Detect which cell encompasses the target text, then output its [x, y] center coordinate. 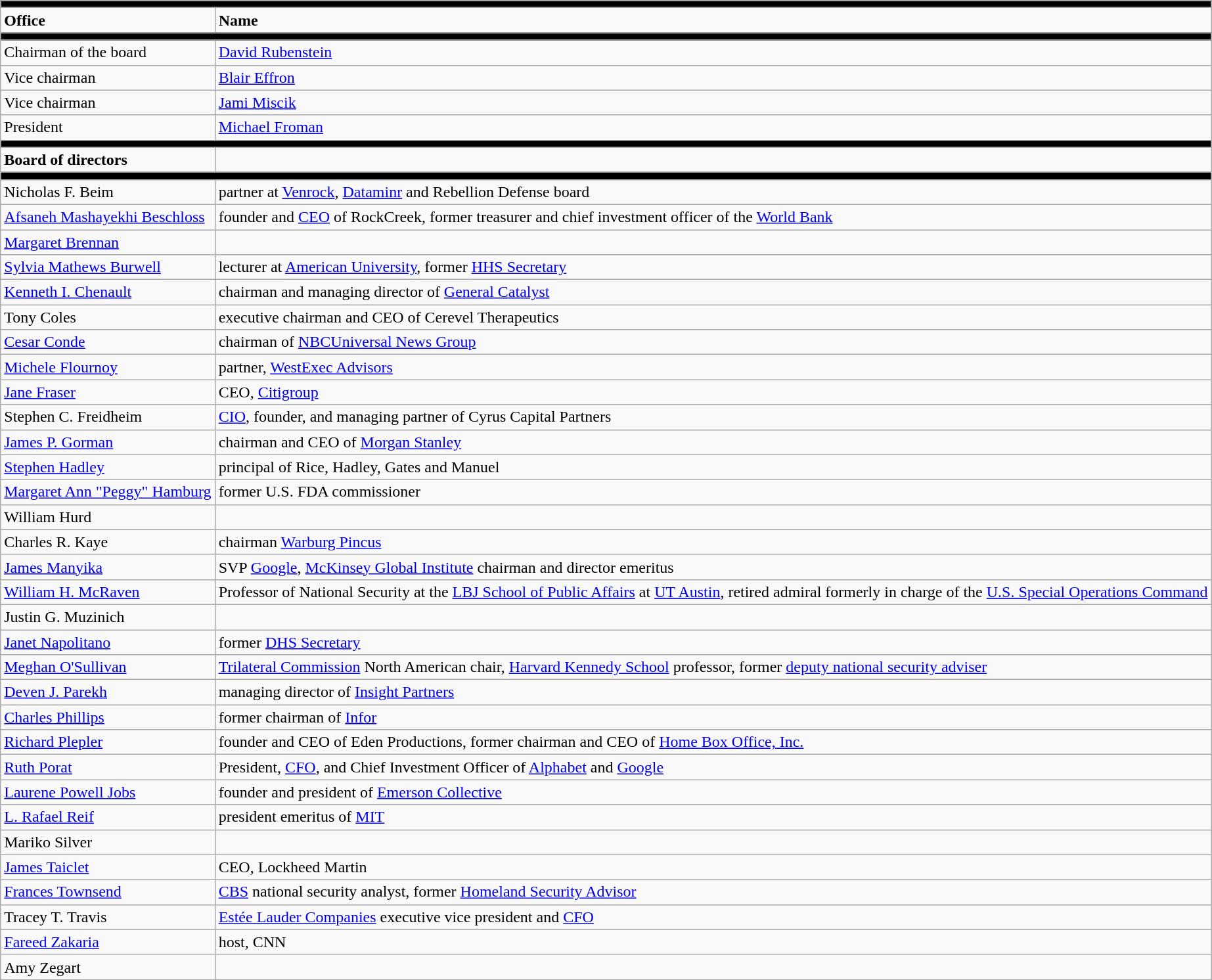
chairman of NBCUniversal News Group [713, 342]
lecturer at American University, former HHS Secretary [713, 267]
principal of Rice, Hadley, Gates and Manuel [713, 467]
CEO, Citigroup [713, 392]
Jami Miscik [713, 102]
president emeritus of MIT [713, 817]
Stephen C. Freidheim [108, 417]
partner, WestExec Advisors [713, 367]
Margaret Brennan [108, 242]
Meghan O'Sullivan [108, 667]
L. Rafael Reif [108, 817]
Nicholas F. Beim [108, 192]
Janet Napolitano [108, 642]
David Rubenstein [713, 53]
Board of directors [108, 160]
partner at Venrock, Dataminr and Rebellion Defense board [713, 192]
William H. McRaven [108, 592]
host, CNN [713, 942]
Michele Flournoy [108, 367]
Charles R. Kaye [108, 542]
chairman Warburg Pincus [713, 542]
President, CFO, and Chief Investment Officer of Alphabet and Google [713, 767]
Sylvia Mathews Burwell [108, 267]
Tracey T. Travis [108, 917]
Amy Zegart [108, 967]
Charles Phillips [108, 717]
CEO, Lockheed Martin [713, 867]
James Taiclet [108, 867]
James P. Gorman [108, 442]
chairman and CEO of Morgan Stanley [713, 442]
founder and CEO of Eden Productions, former chairman and CEO of Home Box Office, Inc. [713, 742]
Afsaneh Mashayekhi Beschloss [108, 217]
Mariko Silver [108, 842]
Estée Lauder Companies executive vice president and CFO [713, 917]
Fareed Zakaria [108, 942]
Tony Coles [108, 317]
Richard Plepler [108, 742]
Jane Fraser [108, 392]
James Manyika [108, 567]
founder and CEO of RockCreek, former treasurer and chief investment officer of the World Bank [713, 217]
CIO, founder, and managing partner of Cyrus Capital Partners [713, 417]
Michael Froman [713, 127]
Name [713, 20]
founder and president of Emerson Collective [713, 792]
Cesar Conde [108, 342]
chairman and managing director of General Catalyst [713, 292]
William Hurd [108, 517]
SVP Google, McKinsey Global Institute chairman and director emeritus [713, 567]
CBS national security analyst, former Homeland Security Advisor [713, 892]
Margaret Ann "Peggy" Hamburg [108, 492]
President [108, 127]
executive chairman and CEO of Cerevel Therapeutics [713, 317]
Kenneth I. Chenault [108, 292]
Ruth Porat [108, 767]
Justin G. Muzinich [108, 617]
Laurene Powell Jobs [108, 792]
Chairman of the board [108, 53]
former DHS Secretary [713, 642]
former chairman of Infor [713, 717]
Frances Townsend [108, 892]
Office [108, 20]
managing director of Insight Partners [713, 692]
Stephen Hadley [108, 467]
former U.S. FDA commissioner [713, 492]
Trilateral Commission North American chair, Harvard Kennedy School professor, former deputy national security adviser [713, 667]
Blair Effron [713, 78]
Deven J. Parekh [108, 692]
